Search for the cell housing the specified text and yield its (X, Y) center coordinate. 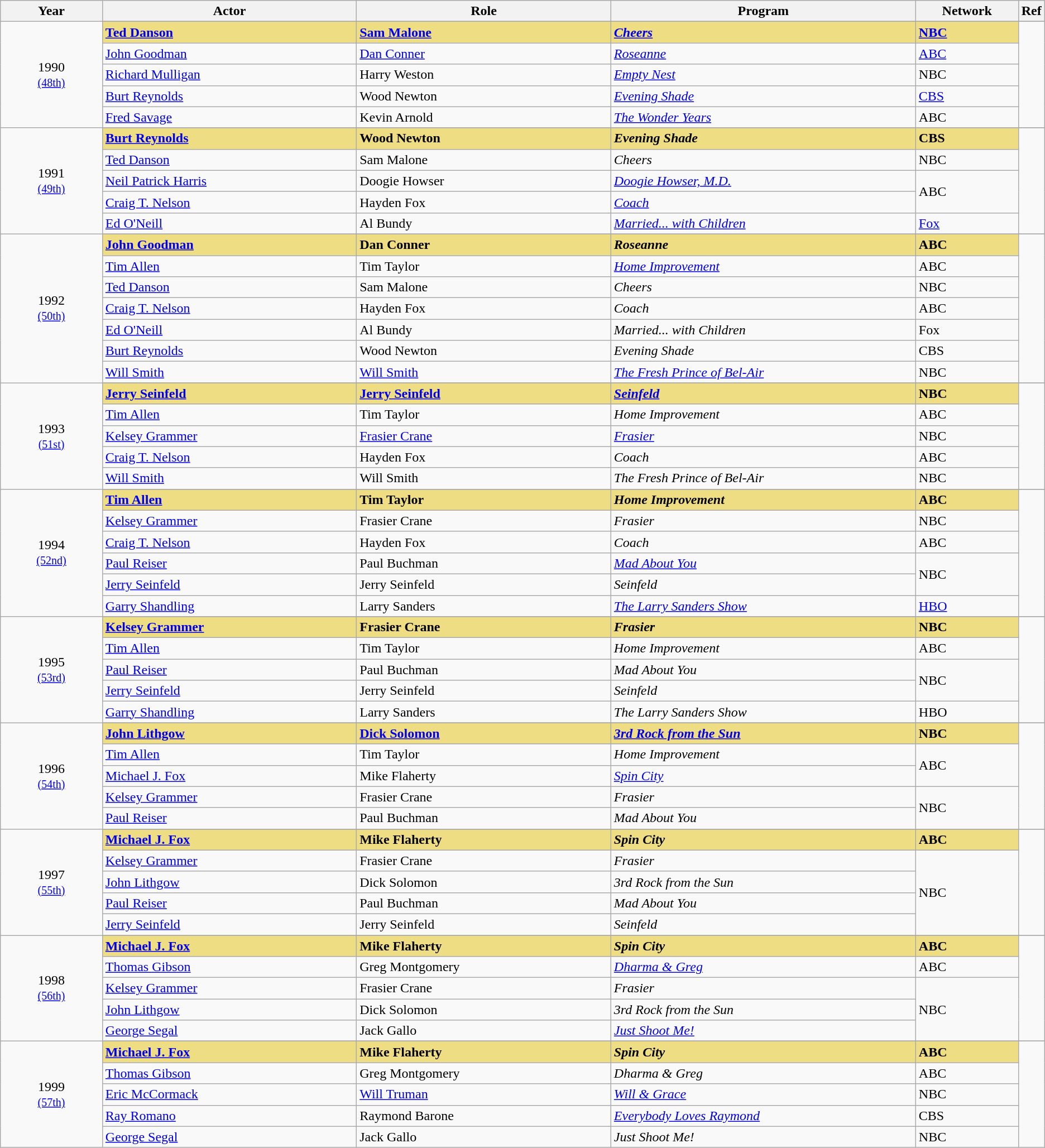
Doogie Howser, M.D. (763, 181)
Doogie Howser (484, 181)
Ref (1032, 11)
Program (763, 11)
1992 (50th) (51, 308)
Ray Romano (229, 1116)
Will Truman (484, 1094)
1994 (52nd) (51, 553)
Neil Patrick Harris (229, 181)
1999 (57th) (51, 1094)
Raymond Barone (484, 1116)
1998 (56th) (51, 988)
Kevin Arnold (484, 117)
Year (51, 11)
Actor (229, 11)
1990 (48th) (51, 75)
Richard Mulligan (229, 75)
1996 (54th) (51, 776)
The Wonder Years (763, 117)
Fred Savage (229, 117)
1993 (51st) (51, 436)
1997 (55th) (51, 882)
Harry Weston (484, 75)
Network (967, 11)
Will & Grace (763, 1094)
Eric McCormack (229, 1094)
Empty Nest (763, 75)
1991 (49th) (51, 181)
1995 (53rd) (51, 670)
Role (484, 11)
Everybody Loves Raymond (763, 1116)
